For the text-containing cell, return its midpoint in (x, y) coordinate format. 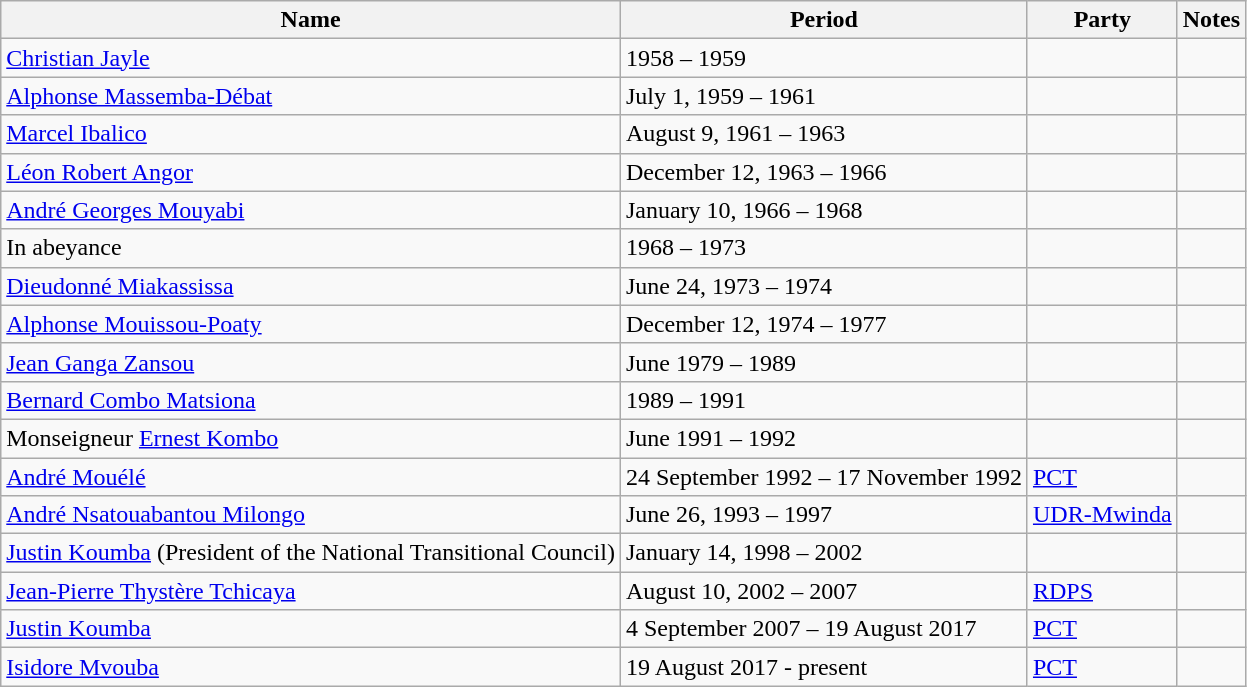
Alphonse Massemba-Débat (311, 96)
July 1, 1959 – 1961 (824, 96)
André Mouélé (311, 477)
January 14, 1998 – 2002 (824, 553)
Marcel Ibalico (311, 134)
Jean Ganga Zansou (311, 362)
Monseigneur Ernest Kombo (311, 438)
André Nsatouabantou Milongo (311, 515)
Justin Koumba (311, 629)
1989 – 1991 (824, 400)
Name (311, 20)
1958 – 1959 (824, 58)
19 August 2017 - present (824, 667)
1968 – 1973 (824, 248)
December 12, 1963 – 1966 (824, 172)
June 1979 – 1989 (824, 362)
In abeyance (311, 248)
Alphonse Mouissou-Poaty (311, 324)
Notes (1211, 20)
June 24, 1973 – 1974 (824, 286)
4 September 2007 – 19 August 2017 (824, 629)
Bernard Combo Matsiona (311, 400)
24 September 1992 – 17 November 1992 (824, 477)
June 1991 – 1992 (824, 438)
Period (824, 20)
André Georges Mouyabi (311, 210)
June 26, 1993 – 1997 (824, 515)
RDPS (1102, 591)
Dieudonné Miakassissa (311, 286)
August 10, 2002 – 2007 (824, 591)
UDR-Mwinda (1102, 515)
Isidore Mvouba (311, 667)
Justin Koumba (President of the National Transitional Council) (311, 553)
December 12, 1974 – 1977 (824, 324)
August 9, 1961 – 1963 (824, 134)
Christian Jayle (311, 58)
Jean-Pierre Thystère Tchicaya (311, 591)
Léon Robert Angor (311, 172)
Party (1102, 20)
January 10, 1966 – 1968 (824, 210)
